Detect which cell encompasses the target text, then output its [x, y] center coordinate. 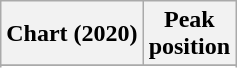
Chart (2020) [72, 34]
Peakposition [189, 34]
